Pinpoint the cell where the given text exists, returning its [X, Y] midpoint coordinate. 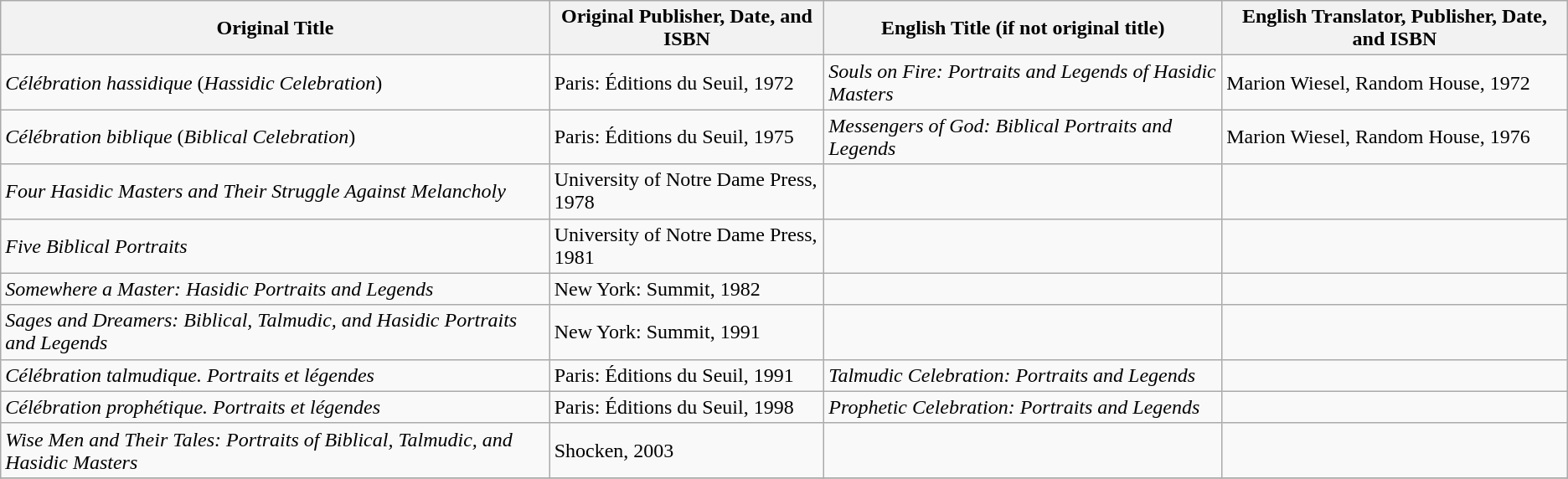
Sages and Dreamers: Biblical, Talmudic, and Hasidic Portraits and Legends [275, 332]
Shocken, 2003 [687, 451]
Four Hasidic Masters and Their Struggle Against Melancholy [275, 191]
Célébration biblique (Biblical Celebration) [275, 137]
Célébration prophétique. Portraits et légendes [275, 407]
English Title (if not original title) [1024, 28]
Messengers of God: Biblical Portraits and Legends [1024, 137]
English Translator, Publisher, Date, and ISBN [1395, 28]
University of Notre Dame Press, 1978 [687, 191]
Talmudic Celebration: Portraits and Legends [1024, 375]
Wise Men and Their Tales: Portraits of Biblical, Talmudic, and Hasidic Masters [275, 451]
Somewhere a Master: Hasidic Portraits and Legends [275, 289]
Paris: Éditions du Seuil, 1975 [687, 137]
Original Publisher, Date, and ISBN [687, 28]
Original Title [275, 28]
New York: Summit, 1982 [687, 289]
Paris: Éditions du Seuil, 1991 [687, 375]
Célébration hassidique (Hassidic Celebration) [275, 82]
Souls on Fire: Portraits and Legends of Hasidic Masters [1024, 82]
Paris: Éditions du Seuil, 1972 [687, 82]
New York: Summit, 1991 [687, 332]
Prophetic Celebration: Portraits and Legends [1024, 407]
Paris: Éditions du Seuil, 1998 [687, 407]
Marion Wiesel, Random House, 1972 [1395, 82]
University of Notre Dame Press, 1981 [687, 246]
Célébration talmudique. Portraits et légendes [275, 375]
Marion Wiesel, Random House, 1976 [1395, 137]
Five Biblical Portraits [275, 246]
